Identify which cell holds the provided text, then report its [X, Y] central coordinate. 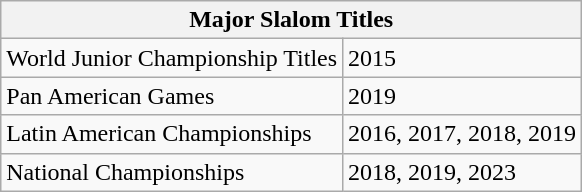
Pan American Games [172, 96]
2018, 2019, 2023 [462, 172]
Latin American Championships [172, 134]
World Junior Championship Titles [172, 58]
2016, 2017, 2018, 2019 [462, 134]
2015 [462, 58]
Major Slalom Titles [292, 20]
2019 [462, 96]
National Championships [172, 172]
